From the cell containing the given text, extract its center point as (X, Y) coordinate. 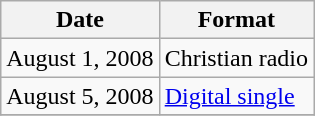
Digital single (236, 96)
August 5, 2008 (80, 96)
August 1, 2008 (80, 58)
Date (80, 20)
Format (236, 20)
Christian radio (236, 58)
